For the text-containing cell, return its midpoint in (X, Y) coordinate format. 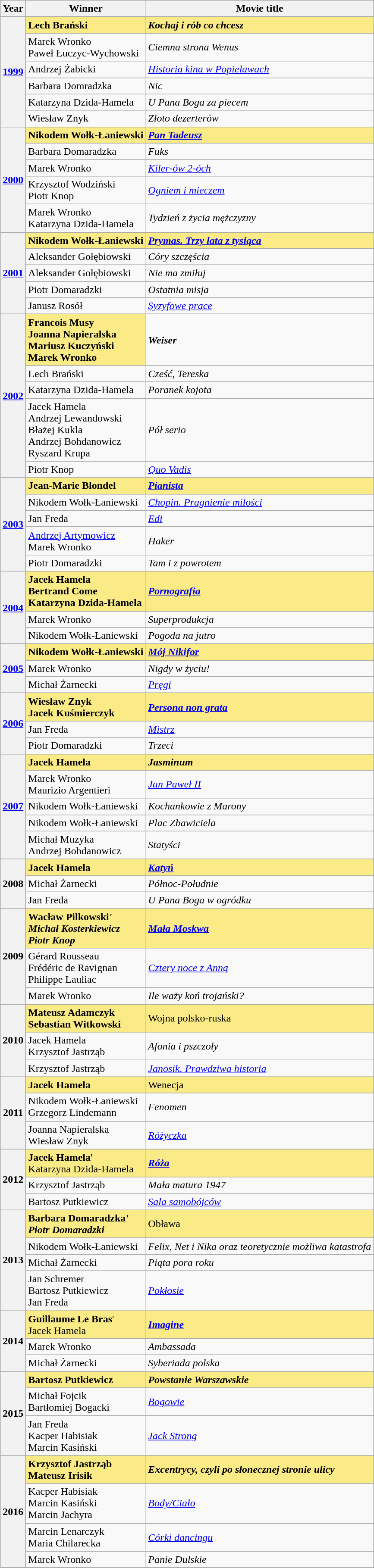
Jacek HamelaAndrzej LewandowskiBłażej KuklaAndrzej BohdanowiczRyszard Krupa (86, 430)
2014 (13, 1340)
Joanna NapieralskaWiesław Znyk (86, 1135)
Wacław Pilkowski'Michał KosterkiewiczPiotr Knop (86, 928)
Marek WronkoMaurizio Argentieri (86, 784)
Sala samobójców (260, 1202)
Jack Strong (260, 1436)
Mała matura 1947 (260, 1185)
2016 (13, 1512)
Edi (260, 519)
Barbara Domradzka (86, 86)
Andrzej Żabicki (86, 69)
Mój Nikifor (260, 652)
Kiler-ów 2-óch (260, 168)
Andrzej ArtymowiczMarek Wronko (86, 540)
Fuks (260, 151)
Movie title (260, 9)
Statyści (260, 845)
2003 (13, 524)
Quo Vadis (260, 469)
Excentrycy, czyli po słonecznej stronie ulicy (260, 1470)
Jacek HamelaKrzysztof Jastrząb (86, 1046)
Tydzień z życia mężczyzny (260, 218)
Gérard RousseauFrédéric de RavignanPhilippe Lauliac (86, 968)
Imagine (260, 1324)
Pan Tadeusz (260, 135)
Prymas. Trzy lata z tysiąca (260, 240)
Ile waży koń trojański? (260, 996)
2015 (13, 1414)
2004 (13, 607)
Ambassada (260, 1347)
Wojna polsko-ruska (260, 1018)
Panie Dulskie (260, 1559)
Katyń (260, 867)
Ostatnia misja (260, 290)
Północ-Południe (260, 884)
Janosik. Prawdziwa historia (260, 1068)
2005 (13, 668)
2013 (13, 1260)
U Pana Boga w ogródku (260, 900)
Wiesław ZnykJacek Kuśmierczyk (86, 707)
2001 (13, 273)
Bogowie (260, 1402)
2006 (13, 723)
Różyczka (260, 1135)
2011 (13, 1113)
Weiser (260, 340)
Obława (260, 1224)
Ciemna strona Wenus (260, 47)
Pokłosie (260, 1290)
Marek WronkoPaweł Łuczyc-Wychowski (86, 47)
Michał MuzykaAndrzej Bohdanowicz (86, 845)
2000 (13, 179)
Powstanie Warszawskie (260, 1380)
Pogoda na jutro (260, 636)
Mała Moskwa (260, 928)
2007 (13, 806)
Krzysztof JastrząbMateusz Irisik (86, 1470)
Superprodukcja (260, 619)
Wenecja (260, 1085)
Nigdy w życiu! (260, 668)
Chopin. Pragnienie miłości (260, 502)
Jean-Marie Blondel (86, 486)
2008 (13, 884)
Cześć, Tereska (260, 374)
Trzeci (260, 746)
Tam i z powrotem (260, 563)
Wiesław Znyk (86, 119)
Poranek kojota (260, 390)
2012 (13, 1179)
Marek WronkoKatarzyna Dzida-Hamela (86, 218)
Piotr Knop (86, 469)
Kacper HabisiakMarcin KasińskiMarcin Jachyra (86, 1503)
Jan Paweł II (260, 784)
1999 (13, 72)
Plac Zbawiciela (260, 823)
Jasminum (260, 762)
Kochaj i rób co chcesz (260, 25)
Ogniem i mieczem (260, 190)
Haker (260, 540)
Pół serio (260, 430)
Marcin LenarczykMaria Chilarecka (86, 1537)
Kochankowie z Marony (260, 806)
Krzysztof WodzińskiPiotr Knop (86, 190)
Nikodem Wołk-ŁaniewskiGrzegorz Lindemann (86, 1107)
2010 (13, 1040)
Jacek HamelaBertrand ComeKatarzyna Dzida-Hamela (86, 591)
Janusz Rosół (86, 306)
Córy szczęścia (260, 257)
Persona non grata (260, 707)
Jan FredaKacper HabisiakMarcin Kasiński (86, 1436)
2002 (13, 396)
Michał FojcikBartłomiej Bogacki (86, 1402)
Róża (260, 1163)
Mistrz (260, 729)
2009 (13, 956)
Body/Ciało (260, 1503)
Year (13, 9)
Guillaume Le Bras'Jacek Hamela (86, 1324)
Piąta pora roku (260, 1262)
Historia kina w Popielawach (260, 69)
Winner (86, 9)
Syzyfowe prace (260, 306)
Fenomen (260, 1107)
Jan SchremerBartosz PutkiewiczJan Freda (86, 1290)
Syberiada polska (260, 1363)
Pianista (260, 486)
U Pana Boga za piecem (260, 102)
Felix, Net i Nika oraz teoretycznie możliwa katastrofa (260, 1246)
Barbara Domaradzka (86, 151)
Mateusz AdamczykSebastian Witkowski (86, 1018)
Jacek Hamela'Katarzyna Dzida-Hamela (86, 1163)
Córki dancingu (260, 1537)
Pornografia (260, 591)
Barbara Domaradzka'Piotr Domaradzki (86, 1224)
Nie ma zmiłuj (260, 273)
Pręgi (260, 685)
Afonia i pszczoły (260, 1046)
Złoto dezerterów (260, 119)
Cztery noce z Anną (260, 968)
Francois MusyJoanna NapieralskaMariusz KuczyńskiMarek Wronko (86, 340)
Nic (260, 86)
